Return (x, y) of the center of cell containing provided text 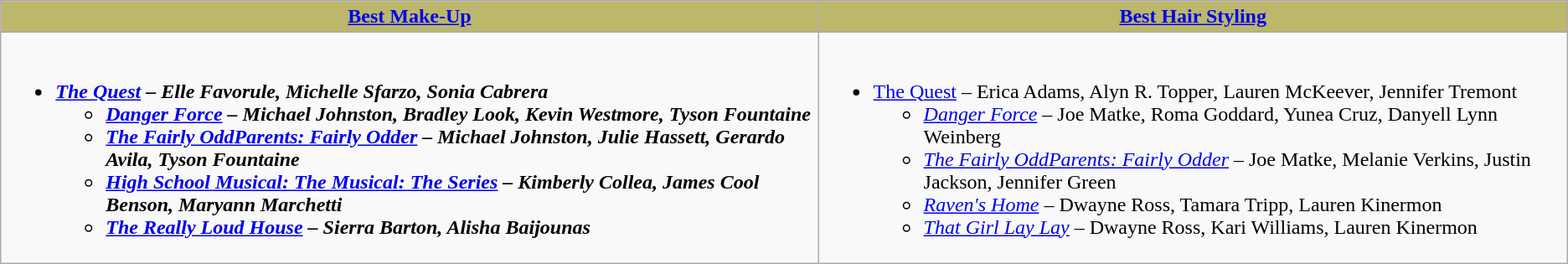
Best Make-Up (410, 17)
Best Hair Styling (1193, 17)
